Output the [X, Y] coordinate of the center of the cell containing the given text.  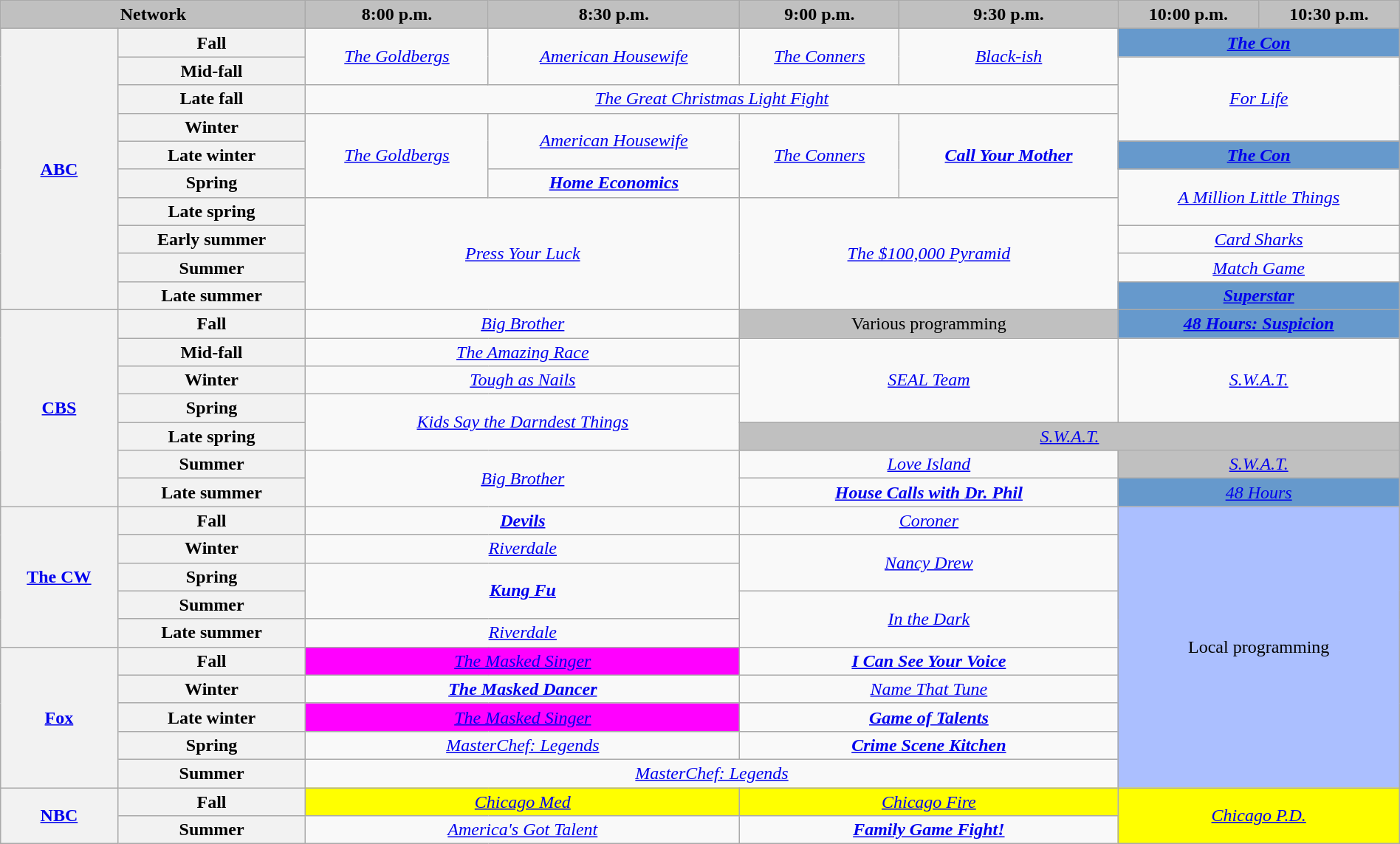
I Can See Your Voice [929, 661]
Various programming [929, 323]
SEAL Team [929, 380]
10:00 p.m. [1189, 15]
Game of Talents [929, 717]
8:30 p.m. [614, 15]
9:00 p.m. [820, 15]
Coroner [929, 521]
9:30 p.m. [1009, 15]
Home Economics [614, 183]
48 Hours [1258, 493]
Chicago Fire [929, 801]
NBC [59, 815]
Early summer [211, 239]
House Calls with Dr. Phil [929, 493]
Kung Fu [523, 591]
Black-ish [1009, 57]
The Amazing Race [523, 352]
ABC [59, 170]
Family Game Fight! [929, 830]
For Life [1258, 99]
Kids Say the Darndest Things [523, 422]
Late fall [211, 99]
Chicago Med [523, 801]
Fox [59, 717]
Nancy Drew [929, 563]
In the Dark [929, 619]
The Great Christmas Light Fight [712, 99]
Chicago P.D. [1258, 815]
Local programming [1258, 647]
The Masked Dancer [523, 689]
A Million Little Things [1258, 197]
Network [154, 15]
10:30 p.m. [1329, 15]
CBS [59, 408]
Superstar [1258, 295]
48 Hours: Suspicion [1258, 323]
Name That Tune [929, 689]
Call Your Mother [1009, 155]
America's Got Talent [523, 830]
Press Your Luck [523, 253]
Devils [523, 521]
Love Island [929, 464]
The $100,000 Pyramid [929, 253]
Tough as Nails [523, 380]
8:00 p.m. [397, 15]
Crime Scene Kitchen [929, 745]
The CW [59, 577]
Match Game [1258, 267]
Card Sharks [1258, 239]
